Return the (X, Y) coordinate for the center point of the cell that contains the specified text.  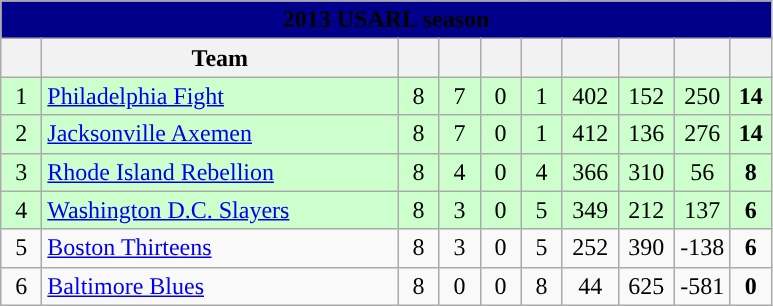
402 (590, 96)
56 (702, 172)
310 (646, 172)
Boston Thirteens (220, 248)
276 (702, 134)
Team (220, 58)
2 (22, 134)
2013 USARL season (386, 20)
250 (702, 96)
390 (646, 248)
44 (590, 286)
349 (590, 210)
136 (646, 134)
412 (590, 134)
366 (590, 172)
-138 (702, 248)
152 (646, 96)
Philadelphia Fight (220, 96)
252 (590, 248)
Baltimore Blues (220, 286)
Rhode Island Rebellion (220, 172)
Jacksonville Axemen (220, 134)
Washington D.C. Slayers (220, 210)
137 (702, 210)
625 (646, 286)
212 (646, 210)
-581 (702, 286)
